Return (X, Y) of the center of cell containing provided text 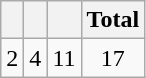
2 (12, 58)
4 (36, 58)
Total (113, 20)
17 (113, 58)
11 (64, 58)
